Return (x, y) of the center of cell containing provided text 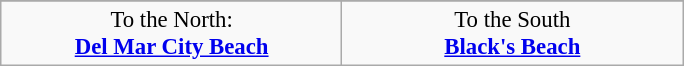
To the North:Del Mar City Beach (172, 34)
To the SouthBlack's Beach (512, 34)
